Detect which cell encompasses the target text, then output its [x, y] center coordinate. 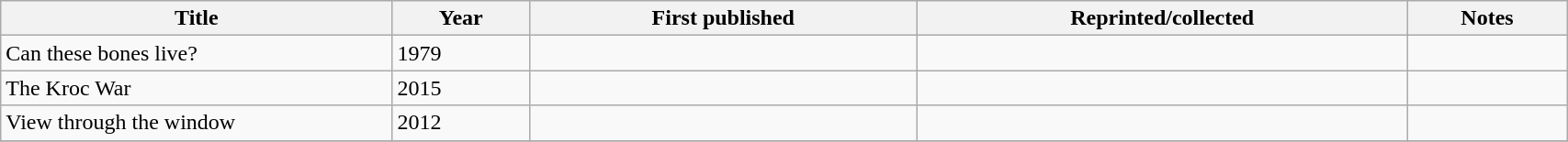
1979 [461, 53]
The Kroc War [197, 88]
First published [724, 18]
Year [461, 18]
Title [197, 18]
Can these bones live? [197, 53]
View through the window [197, 123]
2012 [461, 123]
Notes [1486, 18]
Reprinted/collected [1162, 18]
2015 [461, 88]
